Identify which cell holds the provided text, then report its [X, Y] central coordinate. 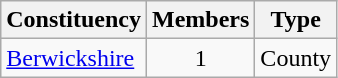
Constituency [74, 20]
Type [296, 20]
1 [200, 58]
Berwickshire [74, 58]
County [296, 58]
Members [200, 20]
